From the cell containing the given text, extract its center point as (x, y) coordinate. 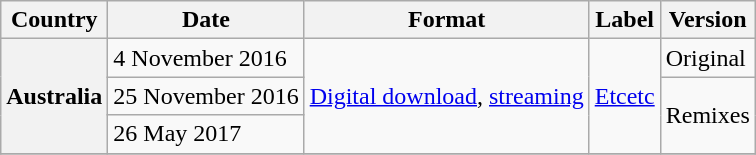
Original (708, 58)
Version (708, 20)
Etcetc (624, 96)
Label (624, 20)
Australia (54, 96)
4 November 2016 (206, 58)
Remixes (708, 115)
25 November 2016 (206, 96)
26 May 2017 (206, 134)
Format (446, 20)
Date (206, 20)
Digital download, streaming (446, 96)
Country (54, 20)
